Provide the [X, Y] coordinate of the cell's center where the given text is located.  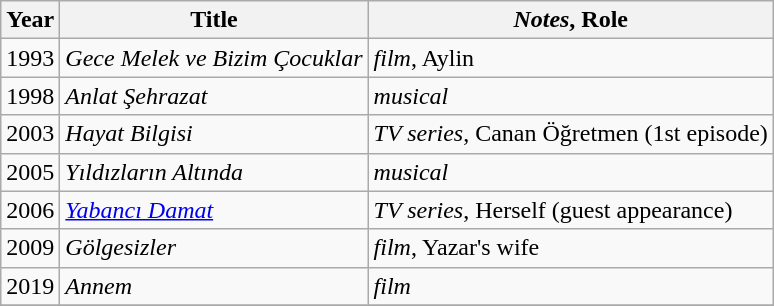
2005 [30, 172]
film [570, 286]
TV series, Herself (guest appearance) [570, 210]
Year [30, 20]
Anlat Şehrazat [214, 96]
2019 [30, 286]
Gece Melek ve Bizim Çocuklar [214, 58]
1993 [30, 58]
film, Aylin [570, 58]
Notes, Role [570, 20]
2009 [30, 248]
Annem [214, 286]
Gölgesizler [214, 248]
Title [214, 20]
2006 [30, 210]
2003 [30, 134]
1998 [30, 96]
Yıldızların Altında [214, 172]
Hayat Bilgisi [214, 134]
TV series, Canan Öğretmen (1st episode) [570, 134]
film, Yazar's wife [570, 248]
Yabancı Damat [214, 210]
